Detect which cell encompasses the target text, then output its (X, Y) center coordinate. 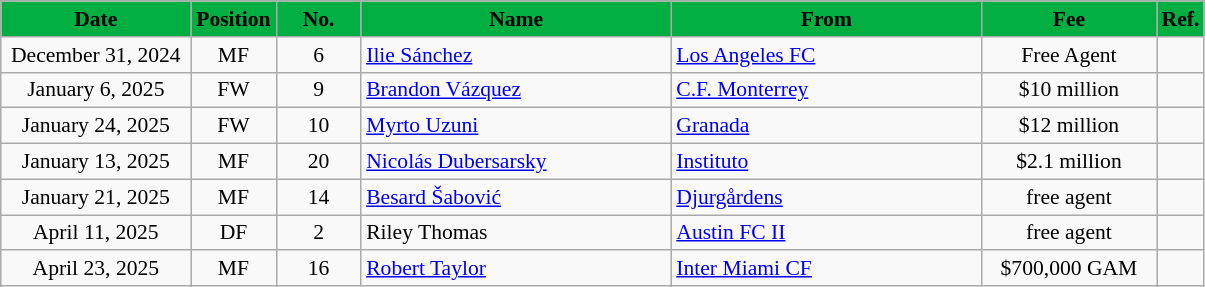
$12 million (1068, 126)
Riley Thomas (516, 233)
Brandon Vázquez (516, 90)
January 24, 2025 (96, 126)
Robert Taylor (516, 269)
April 11, 2025 (96, 233)
January 21, 2025 (96, 197)
$700,000 GAM (1068, 269)
Fee (1068, 19)
Austin FC II (826, 233)
Instituto (826, 162)
DF (234, 233)
10 (318, 126)
6 (318, 55)
No. (318, 19)
16 (318, 269)
C.F. Monterrey (826, 90)
Name (516, 19)
January 6, 2025 (96, 90)
Free Agent (1068, 55)
Inter Miami CF (826, 269)
Position (234, 19)
Besard Šabović (516, 197)
Ilie Sánchez (516, 55)
From (826, 19)
April 23, 2025 (96, 269)
December 31, 2024 (96, 55)
January 13, 2025 (96, 162)
Granada (826, 126)
Los Angeles FC (826, 55)
Myrto Uzuni (516, 126)
Ref. (1180, 19)
20 (318, 162)
Nicolás Dubersarsky (516, 162)
Djurgårdens (826, 197)
$2.1 million (1068, 162)
14 (318, 197)
$10 million (1068, 90)
9 (318, 90)
2 (318, 233)
Date (96, 19)
